Scan for the cell matching the given text and deliver its (X, Y) coordinate at center. 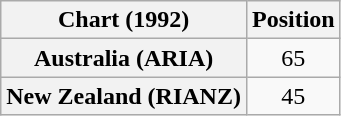
Chart (1992) (124, 20)
Position (293, 20)
Australia (ARIA) (124, 58)
New Zealand (RIANZ) (124, 96)
65 (293, 58)
45 (293, 96)
